Locate the cell with the specified text and output its (x, y) center coordinate. 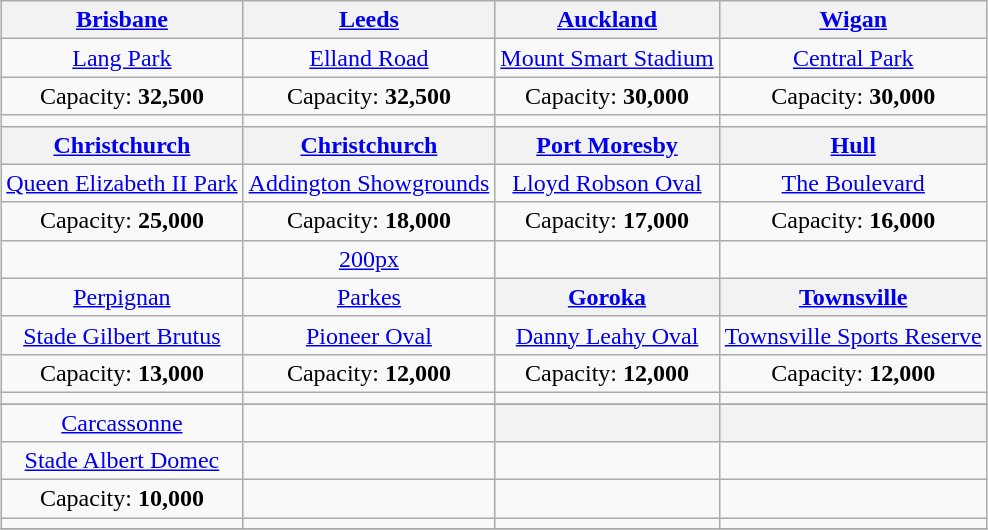
Parkes (369, 297)
Capacity: 13,000 (122, 373)
Lang Park (122, 58)
Leeds (369, 20)
200px (369, 259)
The Boulevard (853, 183)
Townsville Sports Reserve (853, 335)
Capacity: 18,000 (369, 221)
Capacity: 16,000 (853, 221)
Stade Gilbert Brutus (122, 335)
Pioneer Oval (369, 335)
Port Moresby (607, 145)
Danny Leahy Oval (607, 335)
Wigan (853, 20)
Brisbane (122, 20)
Carcassonne (122, 423)
Capacity: 25,000 (122, 221)
Stade Albert Domec (122, 461)
Auckland (607, 20)
Central Park (853, 58)
Townsville (853, 297)
Queen Elizabeth II Park (122, 183)
Capacity: 10,000 (122, 499)
Capacity: 17,000 (607, 221)
Hull (853, 145)
Perpignan (122, 297)
Elland Road (369, 58)
Addington Showgrounds (369, 183)
Lloyd Robson Oval (607, 183)
Goroka (607, 297)
Mount Smart Stadium (607, 58)
